Pinpoint the cell where the given text exists, returning its [X, Y] midpoint coordinate. 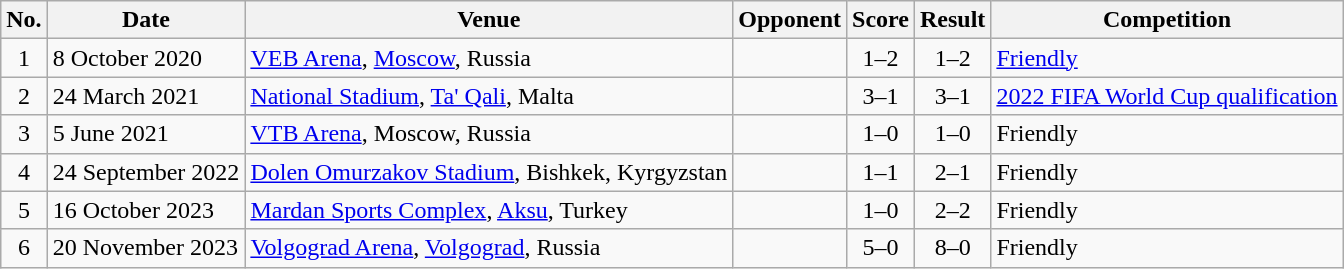
5 [24, 210]
24 March 2021 [146, 96]
24 September 2022 [146, 172]
16 October 2023 [146, 210]
2–2 [952, 210]
5 June 2021 [146, 134]
National Stadium, Ta' Qali, Malta [489, 96]
2–1 [952, 172]
No. [24, 20]
VTB Arena, Moscow, Russia [489, 134]
Opponent [790, 20]
Competition [1167, 20]
Volgograd Arena, Volgograd, Russia [489, 248]
4 [24, 172]
20 November 2023 [146, 248]
5–0 [881, 248]
Mardan Sports Complex, Aksu, Turkey [489, 210]
8 October 2020 [146, 58]
2022 FIFA World Cup qualification [1167, 96]
1 [24, 58]
2 [24, 96]
Dolen Omurzakov Stadium, Bishkek, Kyrgyzstan [489, 172]
3 [24, 134]
Score [881, 20]
8–0 [952, 248]
1–1 [881, 172]
6 [24, 248]
Result [952, 20]
Date [146, 20]
VEB Arena, Moscow, Russia [489, 58]
Venue [489, 20]
